Locate the cell with the specified text and output its (X, Y) center coordinate. 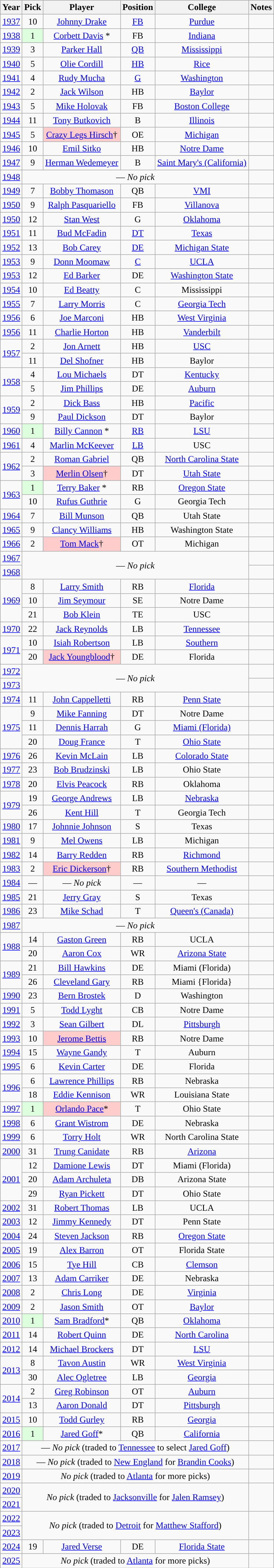
Sam Bradford* (82, 1321)
Johnny Drake (82, 22)
Bobby Thomason (82, 191)
Southern (202, 643)
Kevin Carter (82, 1066)
1969 (11, 600)
1962 (11, 466)
Terry Baker * (82, 488)
2022 (11, 1518)
VMI (202, 191)
Dick Bass (82, 403)
17 (33, 826)
TE (138, 614)
Position (138, 7)
2025 (11, 1561)
2017 (11, 1448)
30 (33, 1377)
DL (138, 1024)
2019 (11, 1476)
1955 (11, 304)
Bob Klein (82, 614)
Charlie Horton (82, 332)
Jared Verse (82, 1547)
Parker Hall (82, 50)
1942 (11, 92)
Greg Robinson (82, 1391)
2011 (11, 1335)
1977 (11, 770)
1974 (11, 699)
Todd Lyght (82, 1010)
Saint Mary's (California) (202, 163)
Alec Ogletree (82, 1377)
1992 (11, 1024)
1959 (11, 410)
California (202, 1434)
2002 (11, 1208)
Vanderbilt (202, 332)
DB (138, 1180)
2016 (11, 1434)
1989 (11, 975)
2014 (11, 1398)
Olie Cordill (82, 64)
2015 (11, 1420)
Donn Moomaw (82, 262)
1946 (11, 148)
Stan West (82, 219)
Aaron Donald (82, 1405)
Kevin McLain (82, 756)
Boston College (202, 106)
Jack Youngblood† (82, 657)
George Andrews (82, 798)
Larry Smith (82, 586)
Clemson (202, 1264)
2006 (11, 1264)
North Carolina (202, 1335)
Illinois (202, 120)
Jack Wilson (82, 92)
Bern Brostek (82, 996)
Eric Dickerson† (82, 869)
Richmond (202, 854)
Adam Archuleta (82, 1180)
Jared Goff* (82, 1434)
1968 (11, 572)
Herman Wedemeyer (82, 163)
No pick (traded to Jacksonville for Jalen Ramsey) (135, 1497)
Jon Arnett (82, 346)
1972 (11, 671)
1970 (11, 629)
Louisiana State (202, 1095)
1964 (11, 516)
1976 (11, 756)
Dennis Harrah (82, 728)
OE (138, 134)
1951 (11, 233)
1996 (11, 1088)
2024 (11, 1547)
2010 (11, 1321)
Kentucky (202, 374)
Elvis Peacock (82, 784)
2001 (11, 1180)
Year (11, 7)
— No pick (traded to New England for Brandin Cooks) (135, 1462)
1981 (11, 840)
Southern Methodist (202, 869)
18 (33, 1095)
1949 (11, 191)
1995 (11, 1066)
1973 (11, 685)
29 (33, 1194)
Marlin McKeever (82, 445)
Roman Gabriel (82, 459)
Kent Hill (82, 812)
Purdue (202, 22)
Tennessee (202, 629)
2018 (11, 1462)
Emil Sitko (82, 148)
Clancy Williams (82, 530)
Steven Jackson (82, 1236)
1967 (11, 558)
2008 (11, 1292)
1990 (11, 996)
1938 (11, 36)
1983 (11, 869)
2000 (11, 1151)
1941 (11, 78)
Doug France (82, 742)
Arizona (202, 1151)
1984 (11, 883)
Jason Smith (82, 1306)
Chris Long (82, 1292)
Virginia (202, 1292)
Aaron Cox (82, 954)
1958 (11, 381)
Miami {Florida} (202, 982)
22 (33, 629)
1980 (11, 826)
2013 (11, 1370)
Villanova (202, 205)
Pick (33, 7)
Notes (261, 7)
— No pick (traded to Tennessee to select Jared Goff) (135, 1448)
Ryan Pickett (82, 1194)
Michigan State (202, 247)
1966 (11, 544)
Isiah Robertson (82, 643)
1997 (11, 1109)
Bud McFadin (82, 233)
1952 (11, 247)
Bill Munson (82, 516)
Todd Gurley (82, 1420)
Tony Butkovich (82, 120)
Bill Hawkins (82, 968)
Alex Barron (82, 1250)
1985 (11, 897)
1939 (11, 50)
1957 (11, 353)
Jimmy Kennedy (82, 1222)
1987 (11, 925)
Eddie Kennison (82, 1095)
Rice (202, 64)
Lawrence Phillips (82, 1081)
Joe Marconi (82, 318)
1961 (11, 445)
Robert Quinn (82, 1335)
Ed Beatty (82, 290)
Torry Holt (82, 1137)
Wayne Gandy (82, 1052)
Tye Hill (82, 1264)
1978 (11, 784)
1954 (11, 290)
2004 (11, 1236)
1994 (11, 1052)
1937 (11, 22)
1943 (11, 106)
Jerry Gray (82, 897)
Adam Carriker (82, 1278)
Sean Gilbert (82, 1024)
1965 (11, 530)
Robert Thomas (82, 1208)
1988 (11, 947)
Corbett Davis * (82, 36)
1947 (11, 163)
2007 (11, 1278)
1971 (11, 650)
Merlin Olsen† (82, 473)
Grant Wistrom (82, 1123)
Del Shofner (82, 360)
Tom Mack† (82, 544)
Jim Seymour (82, 600)
Damione Lewis (82, 1165)
Trung Canidate (82, 1151)
2021 (11, 1504)
Ed Barker (82, 276)
D (138, 996)
1998 (11, 1123)
Crazy Legs Hirsch† (82, 134)
1944 (11, 120)
Pacific (202, 403)
1963 (11, 495)
Orlando Pace* (82, 1109)
1975 (11, 728)
2003 (11, 1222)
1986 (11, 911)
1993 (11, 1038)
Johnnie Johnson (82, 826)
24 (33, 1236)
Bob Brudzinski (82, 770)
2012 (11, 1349)
SE (138, 600)
College (202, 7)
Mike Fanning (82, 714)
Paul Dickson (82, 417)
No pick (traded to Detroit for Matthew Stafford) (135, 1525)
Tavon Austin (82, 1363)
1940 (11, 64)
Indiana (202, 36)
Billy Cannon * (82, 431)
Rufus Guthrie (82, 502)
Mel Owens (82, 840)
Lou Michaels (82, 374)
2020 (11, 1490)
Colorado State (202, 756)
1979 (11, 805)
1999 (11, 1137)
Gaston Green (82, 939)
Mike Schad (82, 911)
John Cappelletti (82, 699)
Jerome Bettis (82, 1038)
2023 (11, 1533)
Player (82, 7)
Ralph Pasquariello (82, 205)
2005 (11, 1250)
Jim Phillips (82, 388)
Bob Carey (82, 247)
1948 (11, 177)
Jack Reynolds (82, 629)
2009 (11, 1306)
Cleveland Gary (82, 982)
Rudy Mucha (82, 78)
Mike Holovak (82, 106)
1945 (11, 134)
1982 (11, 854)
Queen's (Canada) (202, 911)
Michael Brockers (82, 1349)
1960 (11, 431)
1991 (11, 1010)
Barry Redden (82, 854)
Larry Morris (82, 304)
